For the text-containing cell, return its midpoint in [X, Y] coordinate format. 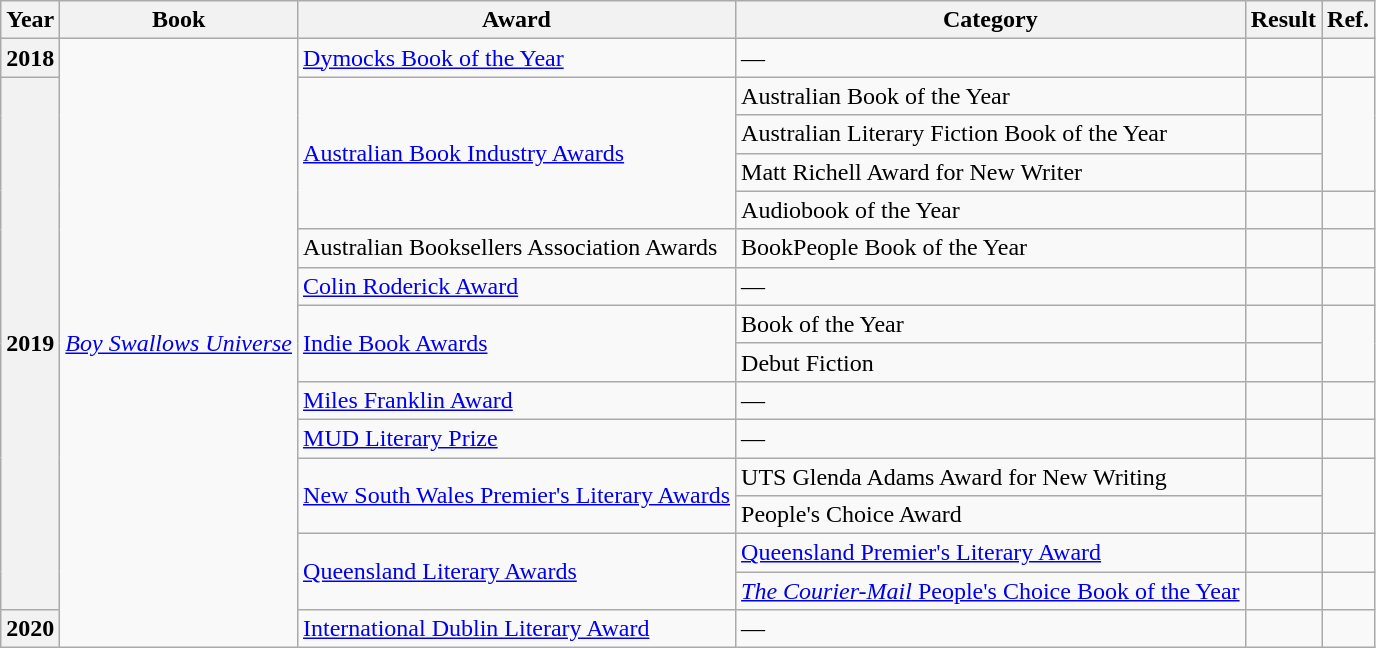
Australian Literary Fiction Book of the Year [991, 134]
New South Wales Premier's Literary Awards [517, 496]
Result [1283, 20]
Australian Book of the Year [991, 96]
2018 [30, 58]
Category [991, 20]
Australian Book Industry Awards [517, 153]
International Dublin Literary Award [517, 629]
Colin Roderick Award [517, 286]
Book of the Year [991, 324]
People's Choice Award [991, 515]
UTS Glenda Adams Award for New Writing [991, 477]
Audiobook of the Year [991, 210]
Queensland Literary Awards [517, 572]
Debut Fiction [991, 362]
2020 [30, 629]
Boy Swallows Universe [179, 344]
2019 [30, 344]
Matt Richell Award for New Writer [991, 172]
Australian Booksellers Association Awards [517, 248]
Queensland Premier's Literary Award [991, 553]
Indie Book Awards [517, 343]
Dymocks Book of the Year [517, 58]
Year [30, 20]
Ref. [1348, 20]
MUD Literary Prize [517, 438]
Award [517, 20]
BookPeople Book of the Year [991, 248]
The Courier-Mail People's Choice Book of the Year [991, 591]
Book [179, 20]
Miles Franklin Award [517, 400]
